Pinpoint the cell where the given text exists, returning its (X, Y) midpoint coordinate. 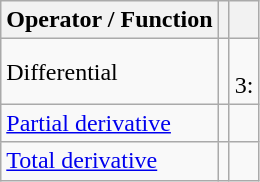
Operator / Function (110, 20)
Differential (110, 72)
Total derivative (110, 161)
Partial derivative (110, 123)
3: (244, 72)
